Return the (x, y) coordinate for the center point of the cell that contains the specified text.  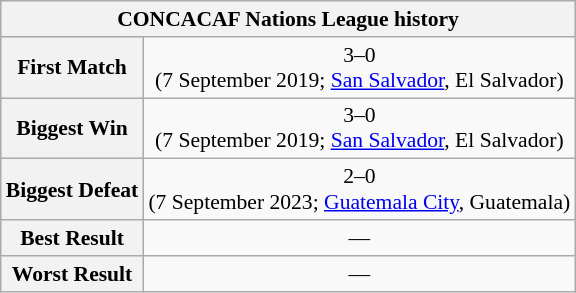
Best Result (72, 238)
Biggest Defeat (72, 190)
2–0 (7 September 2023; Guatemala City, Guatemala) (359, 190)
First Match (72, 68)
Worst Result (72, 274)
CONCACAF Nations League history (288, 19)
Biggest Win (72, 128)
